Scan for the cell matching the given text and deliver its [X, Y] coordinate at center. 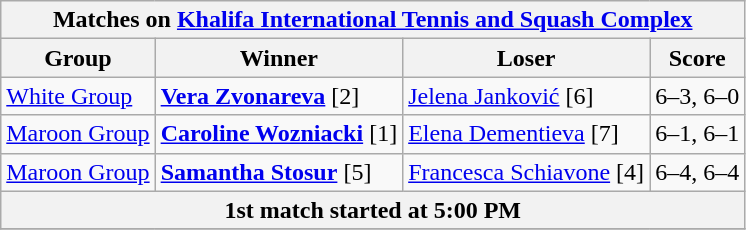
Elena Dementieva [7] [526, 134]
Matches on Khalifa International Tennis and Squash Complex [373, 20]
Loser [526, 58]
White Group [78, 96]
Group [78, 58]
Jelena Janković [6] [526, 96]
6–3, 6–0 [698, 96]
Winner [279, 58]
Francesca Schiavone [4] [526, 172]
1st match started at 5:00 PM [373, 210]
6–1, 6–1 [698, 134]
Vera Zvonareva [2] [279, 96]
Score [698, 58]
Caroline Wozniacki [1] [279, 134]
Samantha Stosur [5] [279, 172]
6–4, 6–4 [698, 172]
